Provide the [X, Y] coordinate of the cell's center where the given text is located.  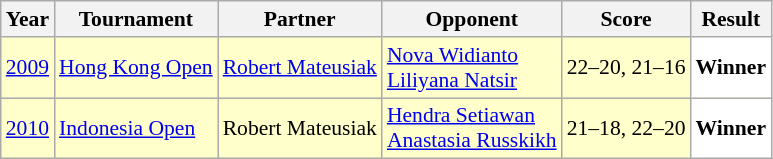
2010 [28, 128]
2009 [28, 68]
Score [626, 19]
22–20, 21–16 [626, 68]
Partner [300, 19]
Hong Kong Open [136, 68]
Indonesia Open [136, 128]
Opponent [472, 19]
Nova Widianto Liliyana Natsir [472, 68]
21–18, 22–20 [626, 128]
Year [28, 19]
Result [732, 19]
Tournament [136, 19]
Hendra Setiawan Anastasia Russkikh [472, 128]
